Detect which cell encompasses the target text, then output its (X, Y) center coordinate. 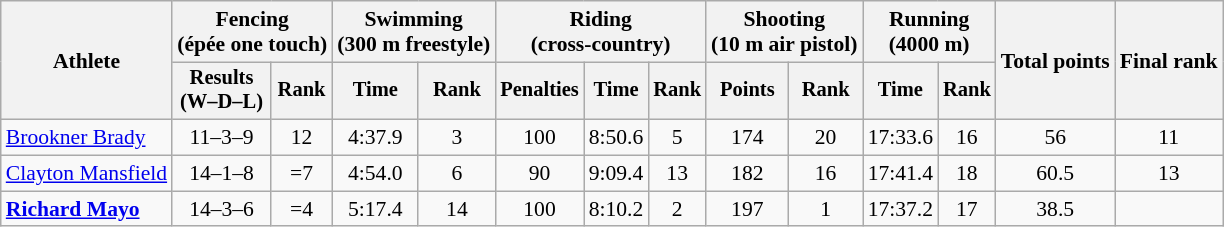
Richard Mayo (86, 209)
6 (456, 174)
182 (748, 174)
8:10.2 (616, 209)
90 (539, 174)
8:50.6 (616, 138)
4:54.0 (375, 174)
38.5 (1056, 209)
14 (456, 209)
60.5 (1056, 174)
14–1–8 (222, 174)
3 (456, 138)
=4 (302, 209)
5 (677, 138)
Athlete (86, 60)
Total points (1056, 60)
=7 (302, 174)
5:17.4 (375, 209)
Clayton Mansfield (86, 174)
Swimming(300 m freestyle) (414, 32)
Running(4000 m) (930, 32)
Results(W–D–L) (222, 91)
4:37.9 (375, 138)
14–3–6 (222, 209)
17:33.6 (900, 138)
Shooting(10 m air pistol) (784, 32)
174 (748, 138)
197 (748, 209)
Brookner Brady (86, 138)
9:09.4 (616, 174)
Points (748, 91)
17 (967, 209)
Penalties (539, 91)
18 (967, 174)
12 (302, 138)
17:41.4 (900, 174)
20 (826, 138)
11 (1169, 138)
Fencing(épée one touch) (252, 32)
Riding(cross-country) (600, 32)
17:37.2 (900, 209)
11–3–9 (222, 138)
Final rank (1169, 60)
2 (677, 209)
1 (826, 209)
56 (1056, 138)
